Locate the cell with the specified text and output its (X, Y) center coordinate. 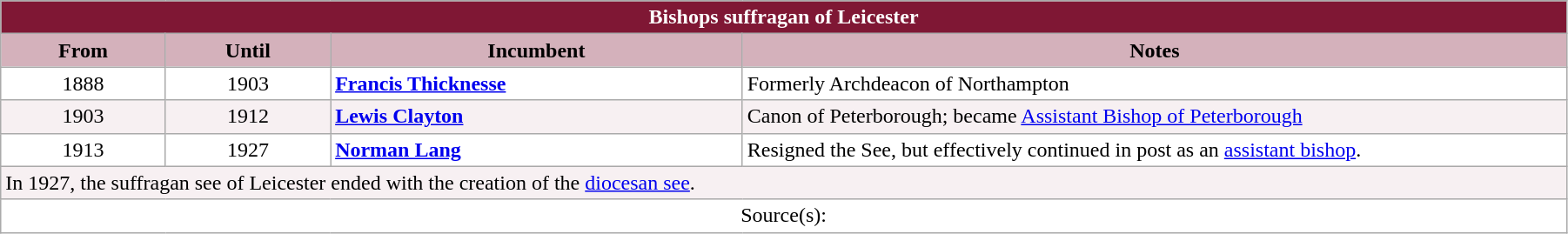
Notes (1154, 50)
1913 (84, 150)
1888 (84, 84)
Bishops suffragan of Leicester (784, 17)
Resigned the See, but effectively continued in post as an assistant bishop. (1154, 150)
Norman Lang (537, 150)
Francis Thicknesse (537, 84)
From (84, 50)
1912 (247, 117)
Canon of Peterborough; became Assistant Bishop of Peterborough (1154, 117)
Lewis Clayton (537, 117)
Formerly Archdeacon of Northampton (1154, 84)
1927 (247, 150)
Until (247, 50)
Source(s): (784, 216)
Incumbent (537, 50)
In 1927, the suffragan see of Leicester ended with the creation of the diocesan see. (784, 183)
